Locate the cell with the specified text and output its [x, y] center coordinate. 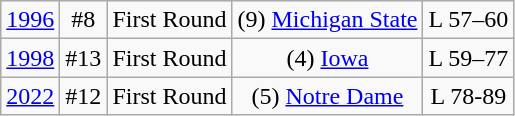
L 57–60 [468, 20]
#8 [84, 20]
L 78-89 [468, 96]
#13 [84, 58]
L 59–77 [468, 58]
(9) Michigan State [328, 20]
2022 [30, 96]
#12 [84, 96]
(4) Iowa [328, 58]
(5) Notre Dame [328, 96]
1998 [30, 58]
1996 [30, 20]
